Capture the cell that displays the provided text and extract its (x, y) central coordinate. 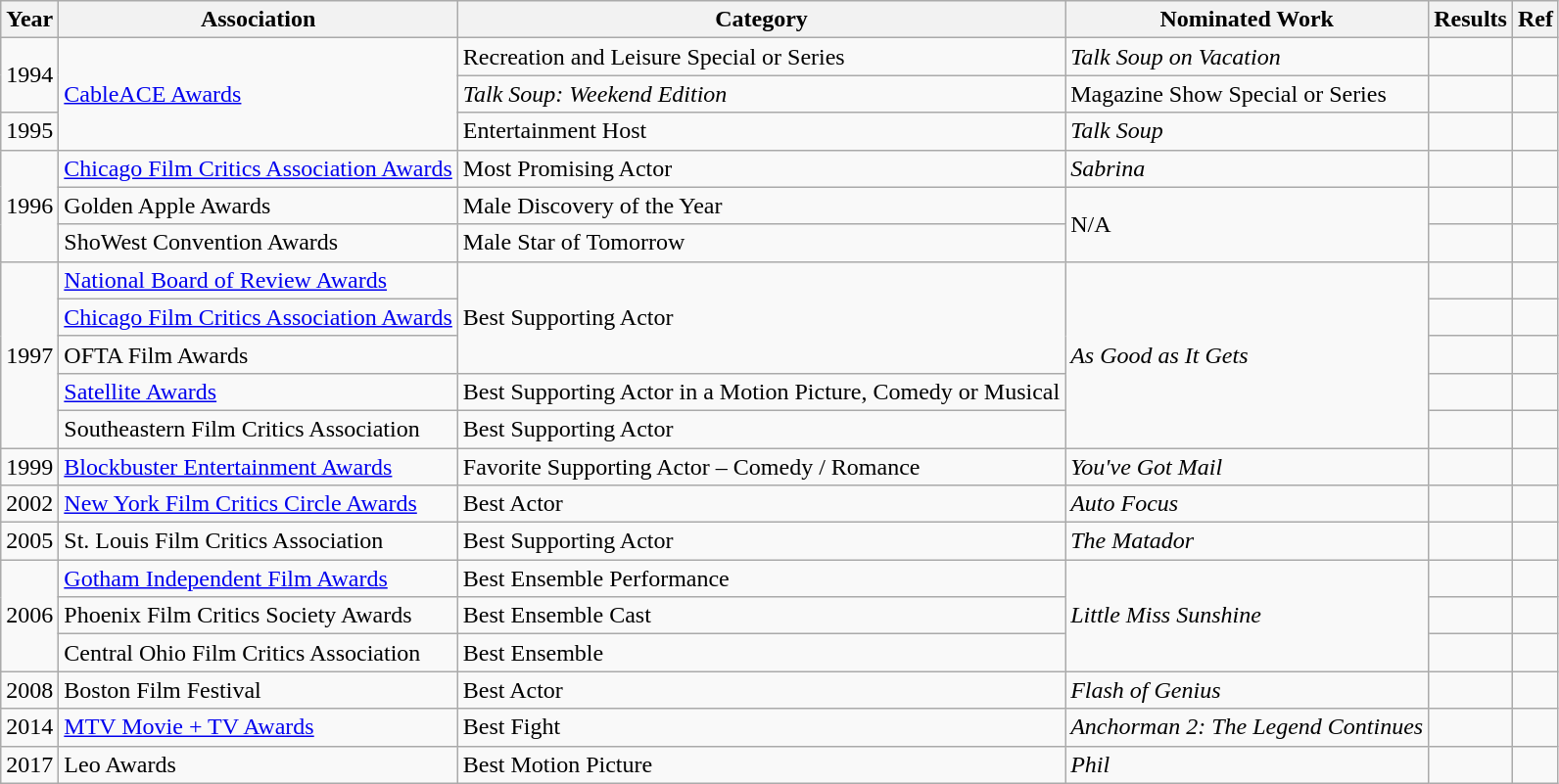
Best Supporting Actor in a Motion Picture, Comedy or Musical (761, 392)
1995 (29, 131)
Gotham Independent Film Awards (259, 578)
Central Ohio Film Critics Association (259, 653)
The Matador (1248, 541)
N/A (1248, 224)
Association (259, 20)
CableACE Awards (259, 94)
Best Ensemble (761, 653)
St. Louis Film Critics Association (259, 541)
Favorite Supporting Actor – Comedy / Romance (761, 467)
Nominated Work (1248, 20)
Year (29, 20)
2006 (29, 616)
Sabrina (1248, 168)
Boston Film Festival (259, 690)
Best Motion Picture (761, 764)
Talk Soup (1248, 131)
Leo Awards (259, 764)
Male Discovery of the Year (761, 206)
Category (761, 20)
Satellite Awards (259, 392)
OFTA Film Awards (259, 354)
Results (1471, 20)
Phoenix Film Critics Society Awards (259, 616)
Entertainment Host (761, 131)
Blockbuster Entertainment Awards (259, 467)
Male Star of Tomorrow (761, 243)
National Board of Review Awards (259, 280)
As Good as It Gets (1248, 354)
Best Ensemble Performance (761, 578)
Recreation and Leisure Special or Series (761, 57)
Anchorman 2: The Legend Continues (1248, 727)
Southeastern Film Critics Association (259, 429)
Auto Focus (1248, 504)
You've Got Mail (1248, 467)
Best Ensemble Cast (761, 616)
Ref (1535, 20)
Best Fight (761, 727)
1994 (29, 75)
Flash of Genius (1248, 690)
2005 (29, 541)
ShoWest Convention Awards (259, 243)
New York Film Critics Circle Awards (259, 504)
2002 (29, 504)
1999 (29, 467)
MTV Movie + TV Awards (259, 727)
Phil (1248, 764)
2017 (29, 764)
2008 (29, 690)
1997 (29, 354)
Little Miss Sunshine (1248, 616)
Magazine Show Special or Series (1248, 94)
1996 (29, 206)
Golden Apple Awards (259, 206)
Talk Soup: Weekend Edition (761, 94)
2014 (29, 727)
Talk Soup on Vacation (1248, 57)
Most Promising Actor (761, 168)
